Determine the [X, Y] coordinate at the center of the cell enclosing the given text.  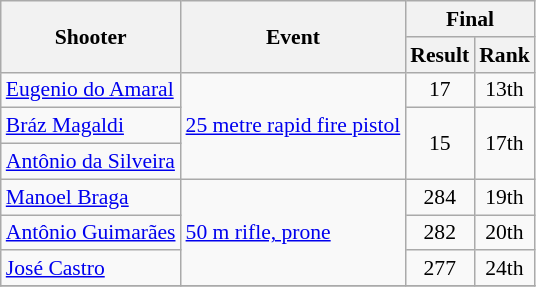
Antônio da Silveira [91, 162]
13th [504, 90]
Bráz Magaldi [91, 126]
Result [440, 55]
José Castro [91, 269]
24th [504, 269]
25 metre rapid fire pistol [294, 126]
50 m rifle, prone [294, 232]
282 [440, 233]
17 [440, 90]
Rank [504, 55]
284 [440, 197]
Event [294, 36]
277 [440, 269]
20th [504, 233]
17th [504, 144]
Manoel Braga [91, 197]
Final [470, 19]
19th [504, 197]
15 [440, 144]
Eugenio do Amaral [91, 90]
Shooter [91, 36]
Antônio Guimarães [91, 233]
